Pinpoint the cell where the given text exists, returning its [X, Y] midpoint coordinate. 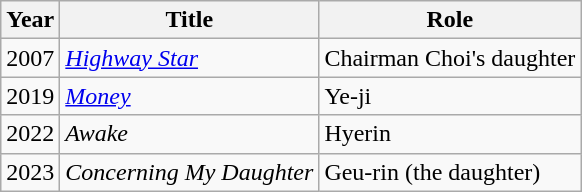
2022 [30, 134]
Ye-ji [450, 96]
Money [190, 96]
Highway Star [190, 58]
Concerning My Daughter [190, 172]
2023 [30, 172]
Awake [190, 134]
Chairman Choi's daughter [450, 58]
Role [450, 20]
2007 [30, 58]
2019 [30, 96]
Hyerin [450, 134]
Geu-rin (the daughter) [450, 172]
Year [30, 20]
Title [190, 20]
